For the text-containing cell, return its midpoint in (x, y) coordinate format. 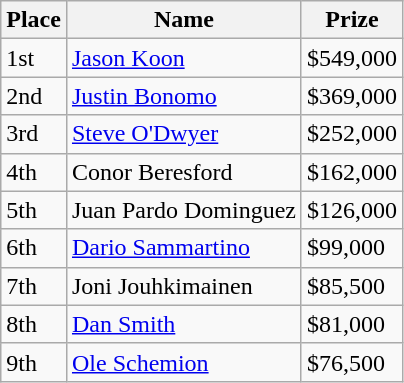
$85,500 (352, 286)
Steve O'Dwyer (184, 134)
Joni Jouhkimainen (184, 286)
2nd (34, 96)
$81,000 (352, 324)
$252,000 (352, 134)
8th (34, 324)
Justin Bonomo (184, 96)
Conor Beresford (184, 172)
1st (34, 58)
Dan Smith (184, 324)
Jason Koon (184, 58)
Prize (352, 20)
4th (34, 172)
Ole Schemion (184, 362)
3rd (34, 134)
$162,000 (352, 172)
7th (34, 286)
Name (184, 20)
Place (34, 20)
Dario Sammartino (184, 248)
$549,000 (352, 58)
$369,000 (352, 96)
$99,000 (352, 248)
6th (34, 248)
5th (34, 210)
$76,500 (352, 362)
$126,000 (352, 210)
Juan Pardo Dominguez (184, 210)
9th (34, 362)
